Scan for the cell matching the given text and deliver its (x, y) coordinate at center. 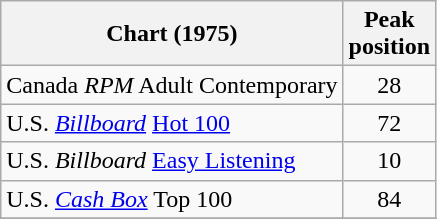
Canada RPM Adult Contemporary (172, 85)
28 (389, 85)
10 (389, 161)
Peakposition (389, 34)
72 (389, 123)
Chart (1975) (172, 34)
84 (389, 199)
U.S. Cash Box Top 100 (172, 199)
U.S. Billboard Easy Listening (172, 161)
U.S. Billboard Hot 100 (172, 123)
